Scan for the cell matching the given text and deliver its (X, Y) coordinate at center. 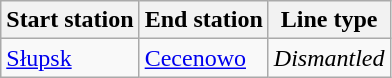
Start station (70, 20)
End station (204, 20)
Dismantled (329, 58)
Line type (329, 20)
Cecenowo (204, 58)
Słupsk (70, 58)
